Return the (x, y) coordinate for the center point of the cell that contains the specified text.  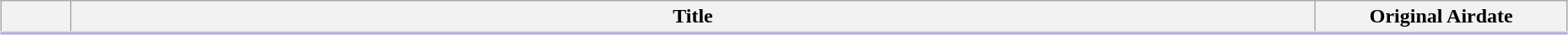
Title (693, 17)
Original Airdate (1441, 17)
